Capture the cell that displays the provided text and extract its (x, y) central coordinate. 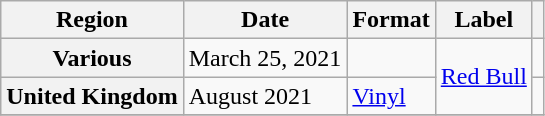
Date (265, 20)
Label (484, 20)
March 25, 2021 (265, 58)
United Kingdom (92, 96)
Red Bull (484, 77)
Various (92, 58)
August 2021 (265, 96)
Format (391, 20)
Vinyl (391, 96)
Region (92, 20)
